Pinpoint the cell where the given text exists, returning its [X, Y] midpoint coordinate. 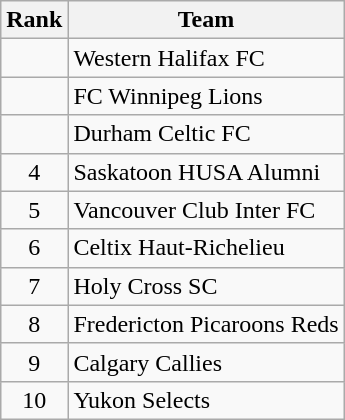
9 [34, 362]
Fredericton Picaroons Reds [206, 324]
Holy Cross SC [206, 286]
Rank [34, 20]
Calgary Callies [206, 362]
8 [34, 324]
Western Halifax FC [206, 58]
Celtix Haut-Richelieu [206, 248]
Saskatoon HUSA Alumni [206, 172]
FC Winnipeg Lions [206, 96]
10 [34, 400]
Team [206, 20]
Durham Celtic FC [206, 134]
6 [34, 248]
7 [34, 286]
Vancouver Club Inter FC [206, 210]
4 [34, 172]
5 [34, 210]
Yukon Selects [206, 400]
